Detect which cell encompasses the target text, then output its [X, Y] center coordinate. 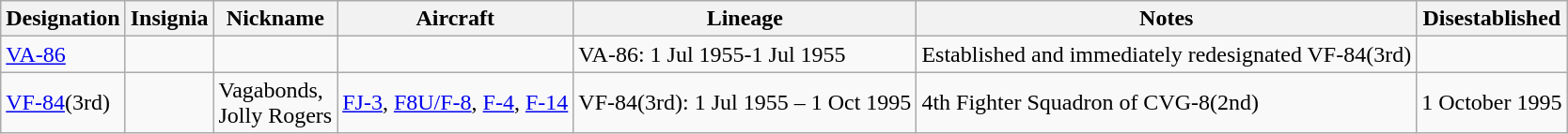
Vagabonds,Jolly Rogers [275, 103]
Established and immediately redesignated VF-84(3rd) [1167, 54]
Notes [1167, 19]
Insignia [169, 19]
FJ-3, F8U/F-8, F-4, F-14 [455, 103]
VA-86 [63, 54]
1 October 1995 [1492, 103]
VF-84(3rd): 1 Jul 1955 – 1 Oct 1995 [745, 103]
Designation [63, 19]
Lineage [745, 19]
4th Fighter Squadron of CVG-8(2nd) [1167, 103]
Nickname [275, 19]
VA-86: 1 Jul 1955-1 Jul 1955 [745, 54]
VF-84(3rd) [63, 103]
Disestablished [1492, 19]
Aircraft [455, 19]
